Detect which cell encompasses the target text, then output its (X, Y) center coordinate. 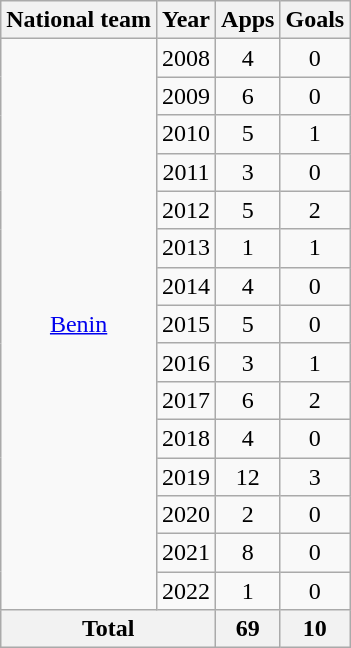
2021 (186, 553)
10 (315, 629)
Year (186, 20)
Apps (248, 20)
Total (108, 629)
2018 (186, 438)
2022 (186, 591)
2020 (186, 515)
2008 (186, 58)
2014 (186, 286)
Goals (315, 20)
8 (248, 553)
2015 (186, 324)
2010 (186, 134)
2017 (186, 400)
2013 (186, 248)
2009 (186, 96)
2019 (186, 477)
Benin (79, 324)
2016 (186, 362)
12 (248, 477)
2012 (186, 210)
National team (79, 20)
2011 (186, 172)
69 (248, 629)
